Search for the cell housing the specified text and yield its [x, y] center coordinate. 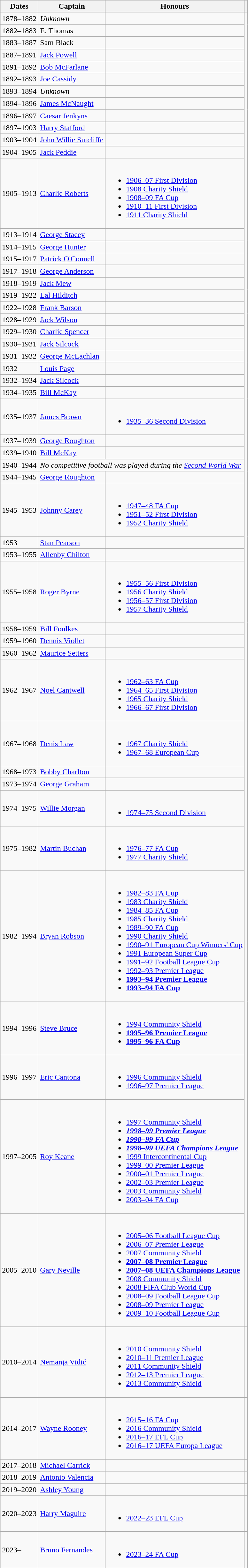
Dennis Viollet [72, 641]
Allenby Chilton [72, 555]
1905–1913 [19, 193]
1928–1929 [19, 320]
1958–1959 [19, 629]
1878–1882 [19, 19]
1940–1944 [19, 465]
1975–1982 [19, 849]
George Graham [72, 784]
Captain [72, 6]
Willie Morgan [72, 808]
1994 Community Shield1995–96 Premier League1995–96 FA Cup [174, 1029]
1904–1905 [19, 152]
1974–1975 [19, 808]
2014–2017 [19, 1428]
1967 Charity Shield1967–68 European Cup [174, 743]
1891–1892 [19, 67]
Stan Pearson [72, 543]
Steve Bruce [72, 1029]
1935–36 Second Division [174, 417]
Jack Peddie [72, 152]
George Anderson [72, 271]
No competitive football was played during the Second World War [141, 465]
Bob McFarlane [72, 67]
1917–1918 [19, 271]
1922–1928 [19, 308]
2010 Community Shield2010–11 Premier League2011 Community Shield2012–13 Premier League2013 Community Shield [174, 1362]
Bruno Fernandes [72, 1550]
Michael Carrick [72, 1465]
Bobby Charlton [72, 772]
2018–2019 [19, 1477]
Gary Neville [72, 1270]
1960–1962 [19, 653]
Martin Buchan [72, 849]
Patrick O'Connell [72, 259]
1882–1883 [19, 31]
George Stacey [72, 235]
Johnny Carey [72, 510]
George McLachlan [72, 356]
1915–1917 [19, 259]
Bryan Robson [72, 936]
Bill Foulkes [72, 629]
Denis Law [72, 743]
2023– [19, 1550]
1932 [19, 368]
1953–1955 [19, 555]
1894–1896 [19, 103]
1996–1997 [19, 1077]
2005–2010 [19, 1270]
1967–1968 [19, 743]
2023–24 FA Cup [174, 1550]
Jack Mew [72, 283]
1996 Community Shield1996–97 Premier League [174, 1077]
Ashley Young [72, 1490]
1959–1960 [19, 641]
1955–56 First Division1956 Charity Shield1956–57 First Division1957 Charity Shield [174, 592]
1893–1894 [19, 91]
1968–1973 [19, 772]
1887–1891 [19, 55]
1929–1930 [19, 332]
1892–1893 [19, 79]
John Willie Sutcliffe [72, 140]
1913–1914 [19, 235]
1947–48 FA Cup1951–52 First Division1952 Charity Shield [174, 510]
2015–16 FA Cup2016 Community Shield2016–17 EFL Cup2016–17 UEFA Europa League [174, 1428]
Sam Black [72, 43]
1883–1887 [19, 43]
Wayne Rooney [72, 1428]
1896–1897 [19, 115]
Louis Page [72, 368]
Jack Wilson [72, 320]
1945–1953 [19, 510]
Charlie Roberts [72, 193]
1906–07 First Division1908 Charity Shield1908–09 FA Cup1910–11 First Division1911 Charity Shield [174, 193]
Honours [174, 6]
Roger Byrne [72, 592]
Noel Cantwell [72, 690]
Antonio Valencia [72, 1477]
2017–2018 [19, 1465]
Harry Stafford [72, 128]
2019–2020 [19, 1490]
1932–1934 [19, 380]
1934–1935 [19, 392]
1918–1919 [19, 283]
1897–1903 [19, 128]
Roy Keane [72, 1156]
2022–23 EFL Cup [174, 1513]
Harry Maguire [72, 1513]
1974–75 Second Division [174, 808]
1937–1939 [19, 441]
2010–2014 [19, 1362]
1919–1922 [19, 295]
Maurice Setters [72, 653]
Dates [19, 6]
George Hunter [72, 247]
1955–1958 [19, 592]
1914–1915 [19, 247]
Frank Barson [72, 308]
1962–1967 [19, 690]
1935–1937 [19, 417]
Joe Cassidy [72, 79]
1997–2005 [19, 1156]
Eric Cantona [72, 1077]
Lal Hilditch [72, 295]
1953 [19, 543]
1973–1974 [19, 784]
1976–77 FA Cup1977 Charity Shield [174, 849]
E. Thomas [72, 31]
Nemanja Vidić [72, 1362]
1903–1904 [19, 140]
Caesar Jenkyns [72, 115]
2020–2023 [19, 1513]
James Brown [72, 417]
1939–1940 [19, 453]
1931–1932 [19, 356]
1930–1931 [19, 344]
James McNaught [72, 103]
1962–63 FA Cup1964–65 First Division1965 Charity Shield1966–67 First Division [174, 690]
1944–1945 [19, 477]
1994–1996 [19, 1029]
1982–1994 [19, 936]
Charlie Spencer [72, 332]
Jack Powell [72, 55]
